From the cell containing the given text, extract its center point as [x, y] coordinate. 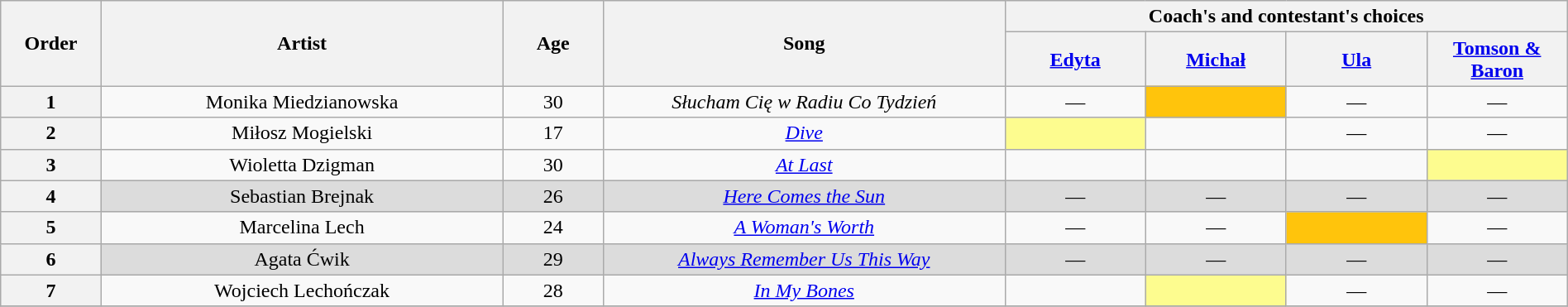
1 [51, 102]
Here Comes the Sun [804, 196]
6 [51, 259]
Miłosz Mogielski [302, 133]
Sebastian Brejnak [302, 196]
Wojciech Lechończak [302, 290]
7 [51, 290]
Agata Ćwik [302, 259]
A Woman's Worth [804, 228]
Ula [1356, 60]
24 [552, 228]
Always Remember Us This Way [804, 259]
Monika Miedzianowska [302, 102]
Edyta [1075, 60]
Marcelina Lech [302, 228]
Artist [302, 43]
29 [552, 259]
4 [51, 196]
Dive [804, 133]
Coach's and contestant's choices [1286, 17]
In My Bones [804, 290]
Michał [1216, 60]
Order [51, 43]
2 [51, 133]
Wioletta Dzigman [302, 165]
17 [552, 133]
Song [804, 43]
Słucham Cię w Radiu Co Tydzień [804, 102]
Tomson & Baron [1497, 60]
5 [51, 228]
26 [552, 196]
Age [552, 43]
28 [552, 290]
At Last [804, 165]
3 [51, 165]
